Capture the cell that displays the provided text and extract its (x, y) central coordinate. 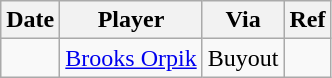
Brooks Orpik (131, 58)
Buyout (243, 58)
Ref (308, 20)
Player (131, 20)
Via (243, 20)
Date (30, 20)
